Detect which cell encompasses the target text, then output its [x, y] center coordinate. 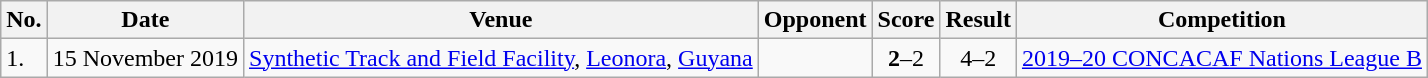
Result [978, 20]
4–2 [978, 58]
Synthetic Track and Field Facility, Leonora, Guyana [502, 58]
Score [906, 20]
No. [24, 20]
Venue [502, 20]
Opponent [815, 20]
2–2 [906, 58]
2019–20 CONCACAF Nations League B [1222, 58]
Competition [1222, 20]
1. [24, 58]
Date [145, 20]
15 November 2019 [145, 58]
